Extract the [x, y] coordinate from the center of the cell holding the provided text.  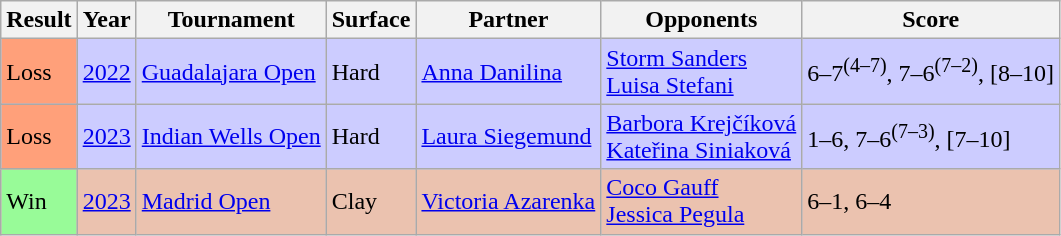
Partner [508, 20]
6–7(4–7), 7–6(7–2), [8–10] [931, 72]
Guadalajara Open [231, 72]
Victoria Azarenka [508, 202]
6–1, 6–4 [931, 202]
Coco Gauff Jessica Pegula [702, 202]
Win [39, 202]
Result [39, 20]
Score [931, 20]
Opponents [702, 20]
1–6, 7–6(7–3), [7–10] [931, 136]
Indian Wells Open [231, 136]
Laura Siegemund [508, 136]
2022 [106, 72]
Clay [371, 202]
Year [106, 20]
Barbora Krejčíková Kateřina Siniaková [702, 136]
Tournament [231, 20]
Anna Danilina [508, 72]
Madrid Open [231, 202]
Storm Sanders Luisa Stefani [702, 72]
Surface [371, 20]
